Search for the cell housing the specified text and yield its (X, Y) center coordinate. 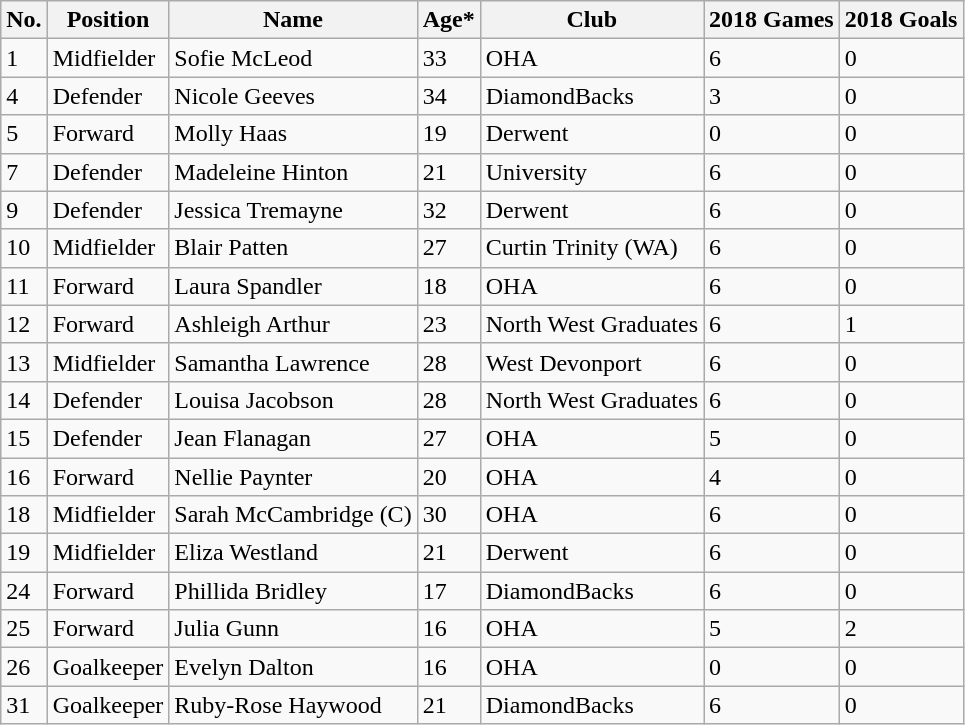
33 (448, 58)
Evelyn Dalton (293, 667)
12 (24, 324)
Ruby-Rose Haywood (293, 705)
2018 Goals (901, 20)
Curtin Trinity (WA) (592, 248)
30 (448, 515)
23 (448, 324)
15 (24, 438)
7 (24, 172)
2018 Games (772, 20)
11 (24, 286)
13 (24, 362)
24 (24, 591)
Molly Haas (293, 134)
17 (448, 591)
Phillida Bridley (293, 591)
31 (24, 705)
West Devonport (592, 362)
Louisa Jacobson (293, 400)
Ashleigh Arthur (293, 324)
Club (592, 20)
34 (448, 96)
32 (448, 210)
Eliza Westland (293, 553)
Position (108, 20)
No. (24, 20)
25 (24, 629)
Sofie McLeod (293, 58)
2 (901, 629)
9 (24, 210)
Name (293, 20)
Nicole Geeves (293, 96)
Jessica Tremayne (293, 210)
Blair Patten (293, 248)
Age* (448, 20)
Nellie Paynter (293, 477)
Samantha Lawrence (293, 362)
Sarah McCambridge (C) (293, 515)
14 (24, 400)
University (592, 172)
Laura Spandler (293, 286)
10 (24, 248)
20 (448, 477)
Madeleine Hinton (293, 172)
3 (772, 96)
26 (24, 667)
Julia Gunn (293, 629)
Jean Flanagan (293, 438)
